Pinpoint the cell where the given text exists, returning its [x, y] midpoint coordinate. 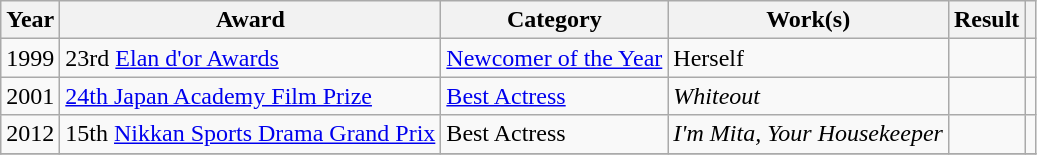
1999 [30, 58]
Herself [808, 58]
Newcomer of the Year [554, 58]
2001 [30, 96]
Year [30, 20]
Result [986, 20]
Whiteout [808, 96]
Category [554, 20]
I'm Mita, Your Housekeeper [808, 134]
Award [250, 20]
23rd Elan d'or Awards [250, 58]
Work(s) [808, 20]
2012 [30, 134]
15th Nikkan Sports Drama Grand Prix [250, 134]
24th Japan Academy Film Prize [250, 96]
